Provide the [X, Y] coordinate of the cell's center where the given text is located.  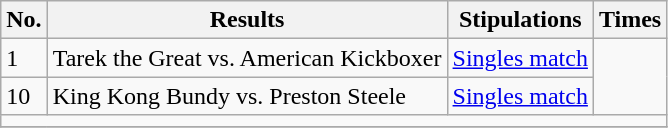
No. [24, 20]
1 [24, 58]
Tarek the Great vs. American Kickboxer [247, 58]
King Kong Bundy vs. Preston Steele [247, 96]
Times [630, 20]
Stipulations [520, 20]
10 [24, 96]
Results [247, 20]
